Identify which cell holds the provided text, then report its [X, Y] central coordinate. 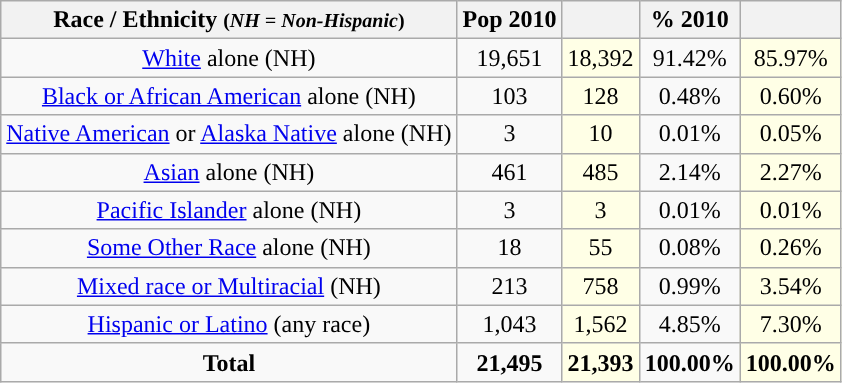
485 [600, 172]
2.27% [790, 172]
Mixed race or Multiracial (NH) [229, 286]
19,651 [510, 58]
Hispanic or Latino (any race) [229, 324]
0.26% [790, 248]
758 [600, 286]
0.08% [690, 248]
Asian alone (NH) [229, 172]
18 [510, 248]
4.85% [690, 324]
Native American or Alaska Native alone (NH) [229, 134]
0.48% [690, 96]
Pop 2010 [510, 20]
0.99% [690, 286]
21,495 [510, 362]
128 [600, 96]
% 2010 [690, 20]
461 [510, 172]
Some Other Race alone (NH) [229, 248]
10 [600, 134]
Race / Ethnicity (NH = Non-Hispanic) [229, 20]
21,393 [600, 362]
85.97% [790, 58]
55 [600, 248]
Pacific Islander alone (NH) [229, 210]
3.54% [790, 286]
213 [510, 286]
0.05% [790, 134]
2.14% [690, 172]
1,043 [510, 324]
91.42% [690, 58]
7.30% [790, 324]
Total [229, 362]
1,562 [600, 324]
103 [510, 96]
18,392 [600, 58]
White alone (NH) [229, 58]
0.60% [790, 96]
Black or African American alone (NH) [229, 96]
